Extract the (x, y) coordinate from the center of the cell holding the provided text.  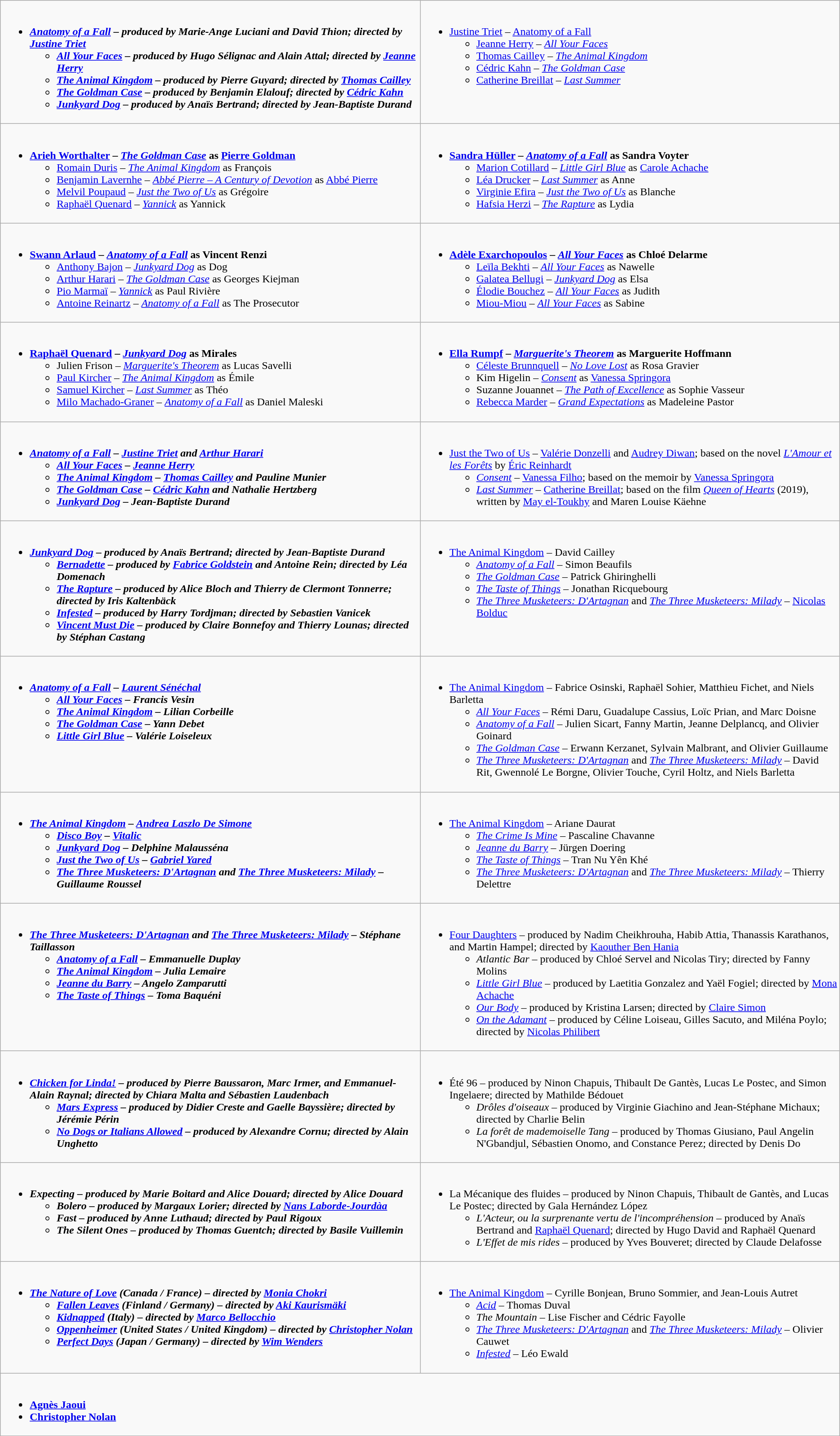
Agnès JaouiChristopher Nolan (420, 1404)
